Capture the cell that displays the provided text and extract its (x, y) central coordinate. 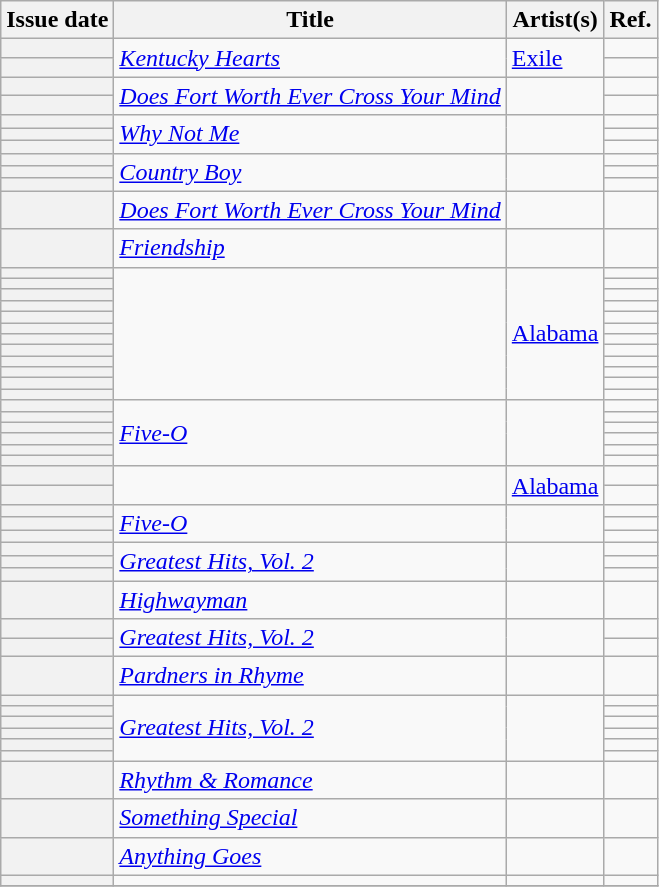
Issue date (58, 20)
Kentucky Hearts (310, 58)
Exile (555, 58)
Title (310, 20)
Artist(s) (555, 20)
Something Special (310, 818)
Rhythm & Romance (310, 780)
Country Boy (310, 172)
Ref. (630, 20)
Pardners in Rhyme (310, 676)
Highwayman (310, 599)
Anything Goes (310, 856)
Why Not Me (310, 134)
Friendship (310, 248)
